Scan for the cell matching the given text and deliver its (x, y) coordinate at center. 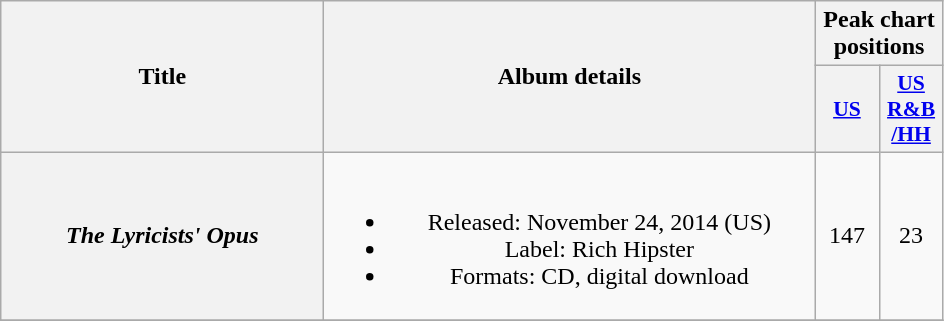
Album details (570, 77)
US (847, 110)
147 (847, 236)
23 (911, 236)
Released: November 24, 2014 (US)Label: Rich HipsterFormats: CD, digital download (570, 236)
US R&B/HH (911, 110)
The Lyricists' Opus (162, 236)
Peak chart positions (879, 34)
Title (162, 77)
